Provide the (X, Y) coordinate of the cell's center where the given text is located.  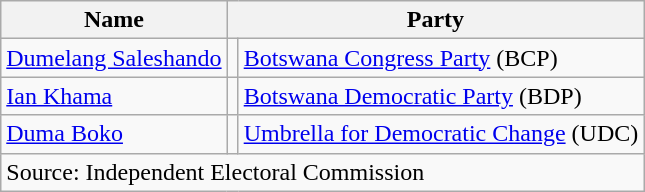
Duma Boko (114, 134)
Name (114, 20)
Botswana Democratic Party (BDP) (441, 96)
Source: Independent Electoral Commission (322, 172)
Dumelang Saleshando (114, 58)
Botswana Congress Party (BCP) (441, 58)
Ian Khama (114, 96)
Umbrella for Democratic Change (UDC) (441, 134)
Party (436, 20)
